Detect which cell encompasses the target text, then output its [x, y] center coordinate. 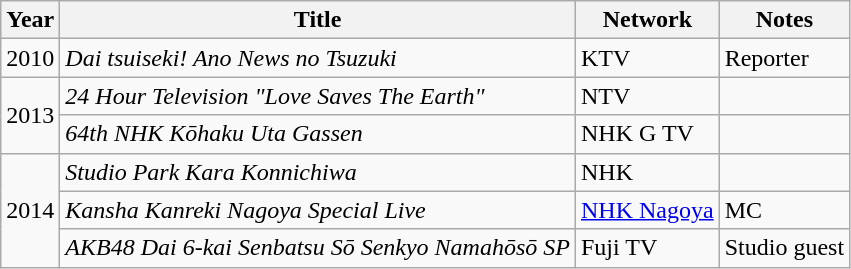
Fuji TV [647, 248]
Dai tsuiseki! Ano News no Tsuzuki [318, 58]
NHK G TV [647, 134]
Kansha Kanreki Nagoya Special Live [318, 210]
NHK [647, 172]
NTV [647, 96]
AKB48 Dai 6-kai Senbatsu Sō Senkyo Namahōsō SP [318, 248]
Notes [784, 20]
MC [784, 210]
Title [318, 20]
24 Hour Television "Love Saves The Earth" [318, 96]
2013 [30, 115]
64th NHK Kōhaku Uta Gassen [318, 134]
2010 [30, 58]
Network [647, 20]
Studio Park Kara Konnichiwa [318, 172]
2014 [30, 210]
NHK Nagoya [647, 210]
Year [30, 20]
KTV [647, 58]
Studio guest [784, 248]
Reporter [784, 58]
